Provide the [x, y] coordinate of the cell's center where the given text is located.  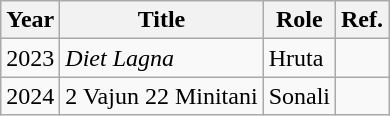
2024 [30, 96]
Diet Lagna [162, 58]
2 Vajun 22 Minitani [162, 96]
Year [30, 20]
Hruta [299, 58]
Sonali [299, 96]
Ref. [362, 20]
2023 [30, 58]
Role [299, 20]
Title [162, 20]
